Determine the [X, Y] coordinate at the center of the cell enclosing the given text.  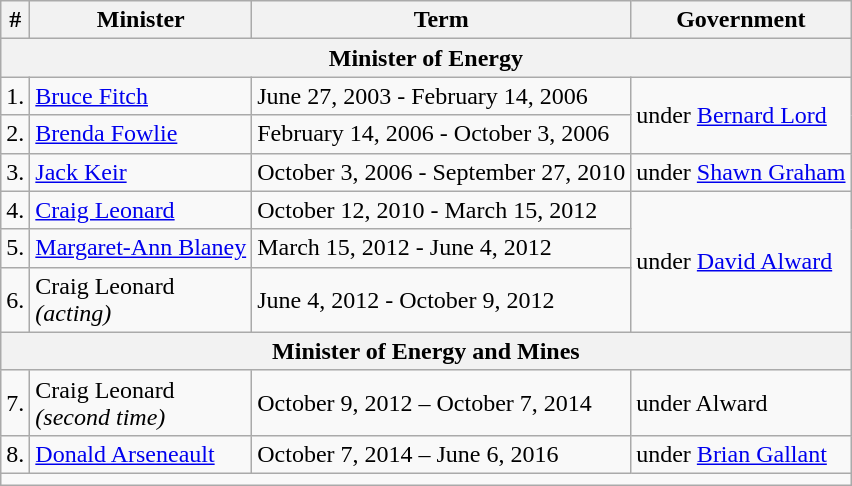
Brenda Fowlie [141, 134]
1. [16, 96]
October 7, 2014 – June 6, 2016 [442, 454]
Margaret-Ann Blaney [141, 248]
October 3, 2006 - September 27, 2010 [442, 172]
Minister [141, 20]
Government [741, 20]
3. [16, 172]
7. [16, 402]
March 15, 2012 - June 4, 2012 [442, 248]
8. [16, 454]
Term [442, 20]
under Bernard Lord [741, 115]
June 4, 2012 - October 9, 2012 [442, 300]
6. [16, 300]
4. [16, 210]
2. [16, 134]
Craig Leonard(acting) [141, 300]
# [16, 20]
Bruce Fitch [141, 96]
Minister of Energy [426, 58]
June 27, 2003 - February 14, 2006 [442, 96]
Craig Leonard(second time) [141, 402]
under Alward [741, 402]
February 14, 2006 - October 3, 2006 [442, 134]
Minister of Energy and Mines [426, 351]
Jack Keir [141, 172]
under David Alward [741, 262]
October 12, 2010 - March 15, 2012 [442, 210]
October 9, 2012 – October 7, 2014 [442, 402]
Craig Leonard [141, 210]
under Shawn Graham [741, 172]
Donald Arseneault [141, 454]
5. [16, 248]
under Brian Gallant [741, 454]
